Return the (X, Y) coordinate for the center point of the cell that contains the specified text.  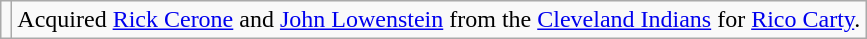
Acquired Rick Cerone and John Lowenstein from the Cleveland Indians for Rico Carty. (439, 20)
